Determine the [X, Y] coordinate at the center of the cell enclosing the given text.  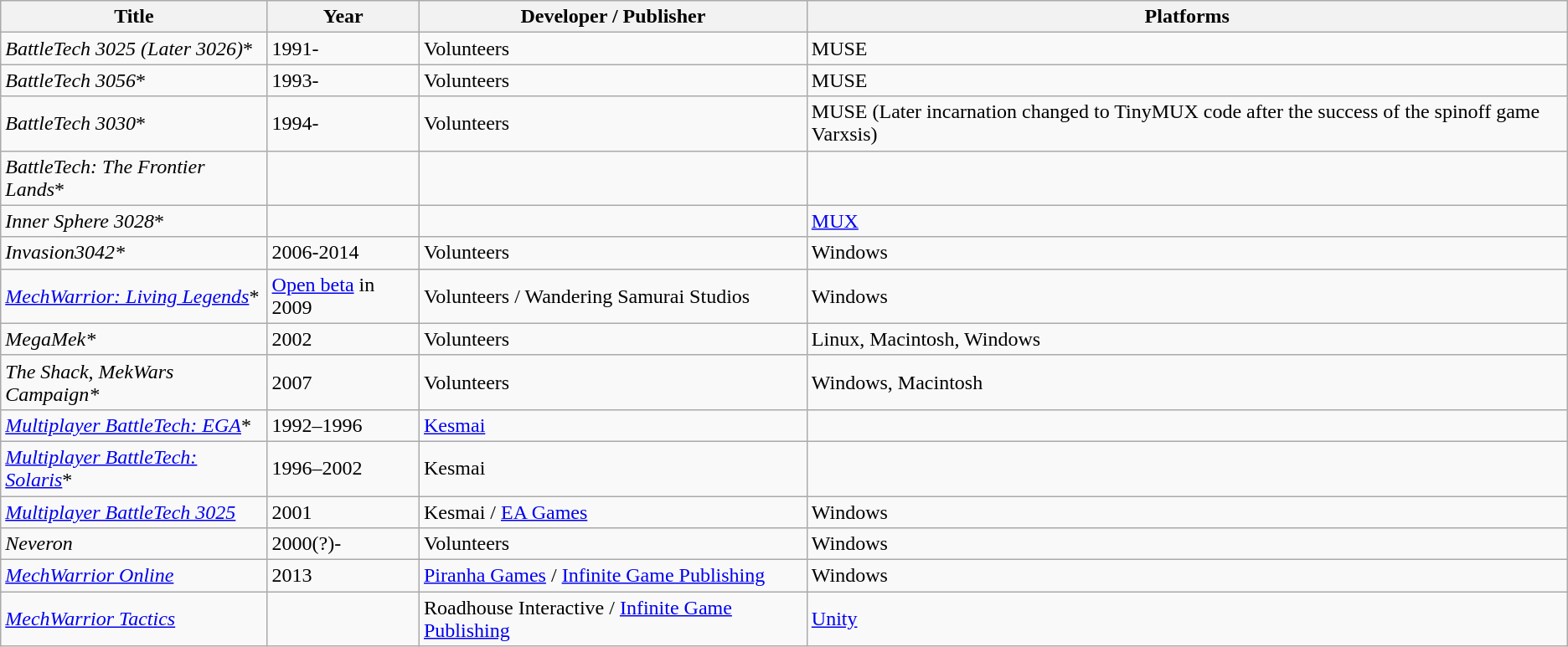
1993- [343, 80]
MUX [1187, 221]
Platforms [1187, 17]
Unity [1187, 619]
1994- [343, 124]
2007 [343, 382]
The Shack, MekWars Campaign* [134, 382]
1991- [343, 49]
Year [343, 17]
Developer / Publisher [613, 17]
1996–2002 [343, 469]
Windows, Macintosh [1187, 382]
MechWarrior: Living Legends* [134, 296]
MechWarrior Online [134, 576]
2006-2014 [343, 253]
Multiplayer BattleTech: EGA* [134, 425]
2001 [343, 511]
MegaMek* [134, 339]
MechWarrior Tactics [134, 619]
Volunteers / Wandering Samurai Studios [613, 296]
Title [134, 17]
Neveron [134, 544]
Roadhouse Interactive / Infinite Game Publishing [613, 619]
BattleTech 3025 (Later 3026)* [134, 49]
2000(?)- [343, 544]
Multiplayer BattleTech 3025 [134, 511]
MUSE (Later incarnation changed to TinyMUX code after the success of the spinoff game Varxsis) [1187, 124]
2002 [343, 339]
Kesmai / EA Games [613, 511]
Open beta in 2009 [343, 296]
BattleTech: The Frontier Lands* [134, 177]
2013 [343, 576]
Piranha Games / Infinite Game Publishing [613, 576]
1992–1996 [343, 425]
Linux, Macintosh, Windows [1187, 339]
BattleTech 3056* [134, 80]
Multiplayer BattleTech: Solaris* [134, 469]
Invasion3042* [134, 253]
BattleTech 3030* [134, 124]
Inner Sphere 3028* [134, 221]
